Return the (X, Y) coordinate for the center point of the cell that contains the specified text.  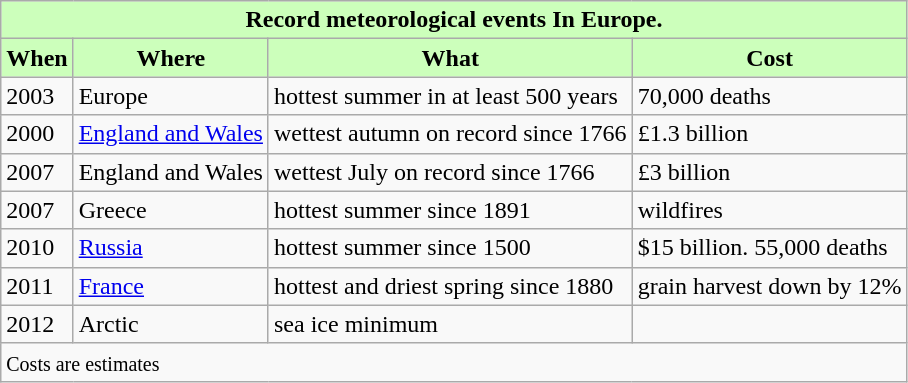
wildfires (770, 210)
£3 billion (770, 172)
2011 (37, 286)
wettest July on record since 1766 (450, 172)
sea ice minimum (450, 324)
70,000 deaths (770, 96)
hottest and driest spring since 1880 (450, 286)
Costs are estimates (454, 362)
£1.3 billion (770, 134)
2003 (37, 96)
hottest summer in at least 500 years (450, 96)
2010 (37, 248)
Russia (170, 248)
France (170, 286)
What (450, 58)
Where (170, 58)
wettest autumn on record since 1766 (450, 134)
hottest summer since 1500 (450, 248)
When (37, 58)
hottest summer since 1891 (450, 210)
Record meteorological events In Europe. (454, 20)
$15 billion. 55,000 deaths (770, 248)
Europe (170, 96)
Cost (770, 58)
Arctic (170, 324)
Greece (170, 210)
grain harvest down by 12% (770, 286)
2000 (37, 134)
2012 (37, 324)
